Capture the cell that displays the provided text and extract its [x, y] central coordinate. 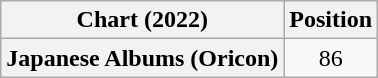
Japanese Albums (Oricon) [142, 58]
Position [331, 20]
Chart (2022) [142, 20]
86 [331, 58]
